Output the (X, Y) coordinate of the center of the cell containing the given text.  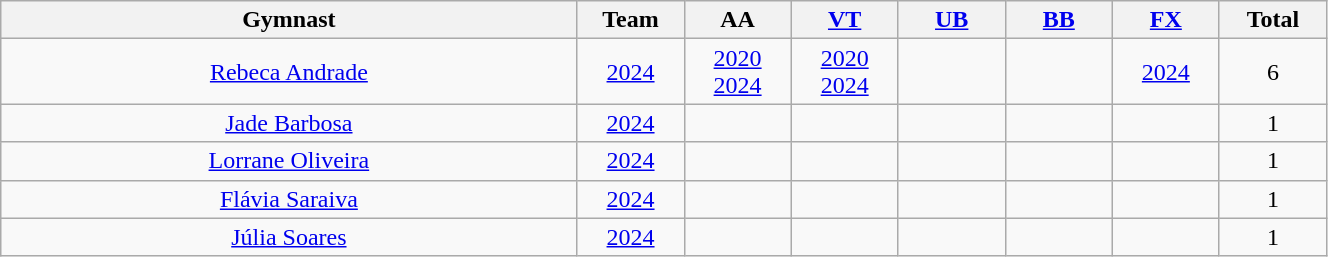
AA (738, 20)
6 (1272, 72)
FX (1166, 20)
Júlia Soares (289, 237)
Lorrane Oliveira (289, 161)
UB (952, 20)
Rebeca Andrade (289, 72)
Flávia Saraiva (289, 199)
Team (630, 20)
VT (844, 20)
BB (1058, 20)
Jade Barbosa (289, 123)
Total (1272, 20)
Gymnast (289, 20)
